Provide the (x, y) coordinate of the cell's center where the given text is located.  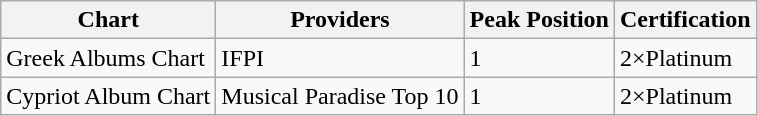
Greek Albums Chart (108, 58)
Chart (108, 20)
Peak Position (539, 20)
Musical Paradise Top 10 (340, 96)
Cypriot Album Chart (108, 96)
Providers (340, 20)
IFPI (340, 58)
Certification (685, 20)
